Detect which cell encompasses the target text, then output its [X, Y] center coordinate. 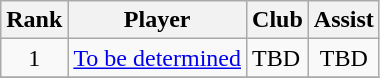
1 [34, 58]
Assist [344, 20]
Player [158, 20]
Club [278, 20]
Rank [34, 20]
To be determined [158, 58]
